Find where the given text appears and provide that cell's center as [X, Y] coordinate. 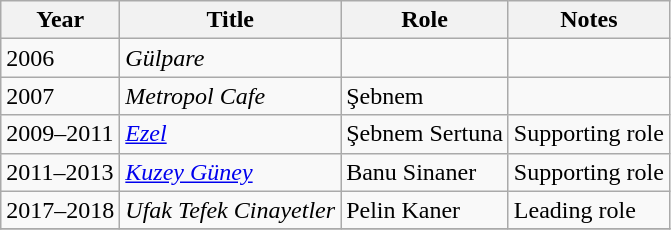
2006 [60, 58]
Pelin Kaner [425, 210]
Leading role [588, 210]
Kuzey Güney [230, 172]
Gülpare [230, 58]
Ezel [230, 134]
Metropol Cafe [230, 96]
Title [230, 20]
2009–2011 [60, 134]
2007 [60, 96]
2017–2018 [60, 210]
Şebnem [425, 96]
Şebnem Sertuna [425, 134]
Ufak Tefek Cinayetler [230, 210]
Year [60, 20]
Role [425, 20]
Notes [588, 20]
Banu Sinaner [425, 172]
2011–2013 [60, 172]
